Scan for the cell matching the given text and deliver its [x, y] coordinate at center. 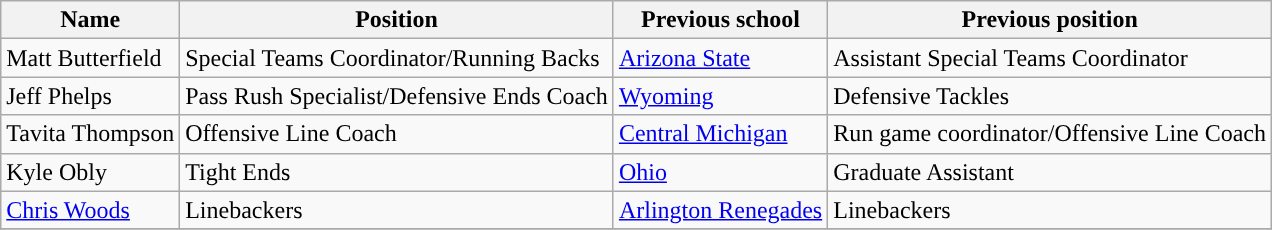
Pass Rush Specialist/Defensive Ends Coach [397, 96]
Tavita Thompson [90, 134]
Position [397, 20]
Chris Woods [90, 210]
Graduate Assistant [1050, 172]
Tight Ends [397, 172]
Offensive Line Coach [397, 134]
Previous position [1050, 20]
Previous school [720, 20]
Arizona State [720, 58]
Name [90, 20]
Defensive Tackles [1050, 96]
Special Teams Coordinator/Running Backs [397, 58]
Ohio [720, 172]
Wyoming [720, 96]
Run game coordinator/Offensive Line Coach [1050, 134]
Assistant Special Teams Coordinator [1050, 58]
Central Michigan [720, 134]
Kyle Obly [90, 172]
Jeff Phelps [90, 96]
Arlington Renegades [720, 210]
Matt Butterfield [90, 58]
